Detect which cell encompasses the target text, then output its [x, y] center coordinate. 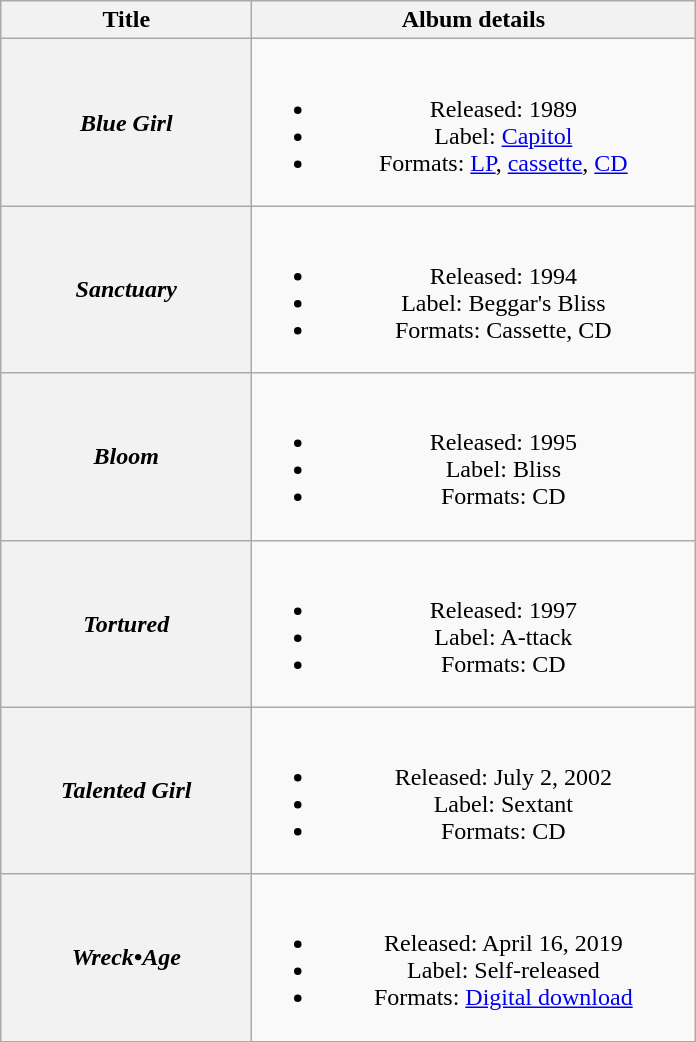
Title [126, 20]
Released: July 2, 2002Label: SextantFormats: CD [474, 790]
Released: April 16, 2019Label: Self-releasedFormats: Digital download [474, 958]
Released: 1994Label: Beggar's BlissFormats: Cassette, CD [474, 290]
Album details [474, 20]
Talented Girl [126, 790]
Blue Girl [126, 122]
Released: 1995Label: BlissFormats: CD [474, 456]
Tortured [126, 624]
Released: 1989Label: CapitolFormats: LP, cassette, CD [474, 122]
Released: 1997Label: A-ttackFormats: CD [474, 624]
Sanctuary [126, 290]
Bloom [126, 456]
Wreck•Age [126, 958]
